Extract the (x, y) coordinate from the center of the cell holding the provided text.  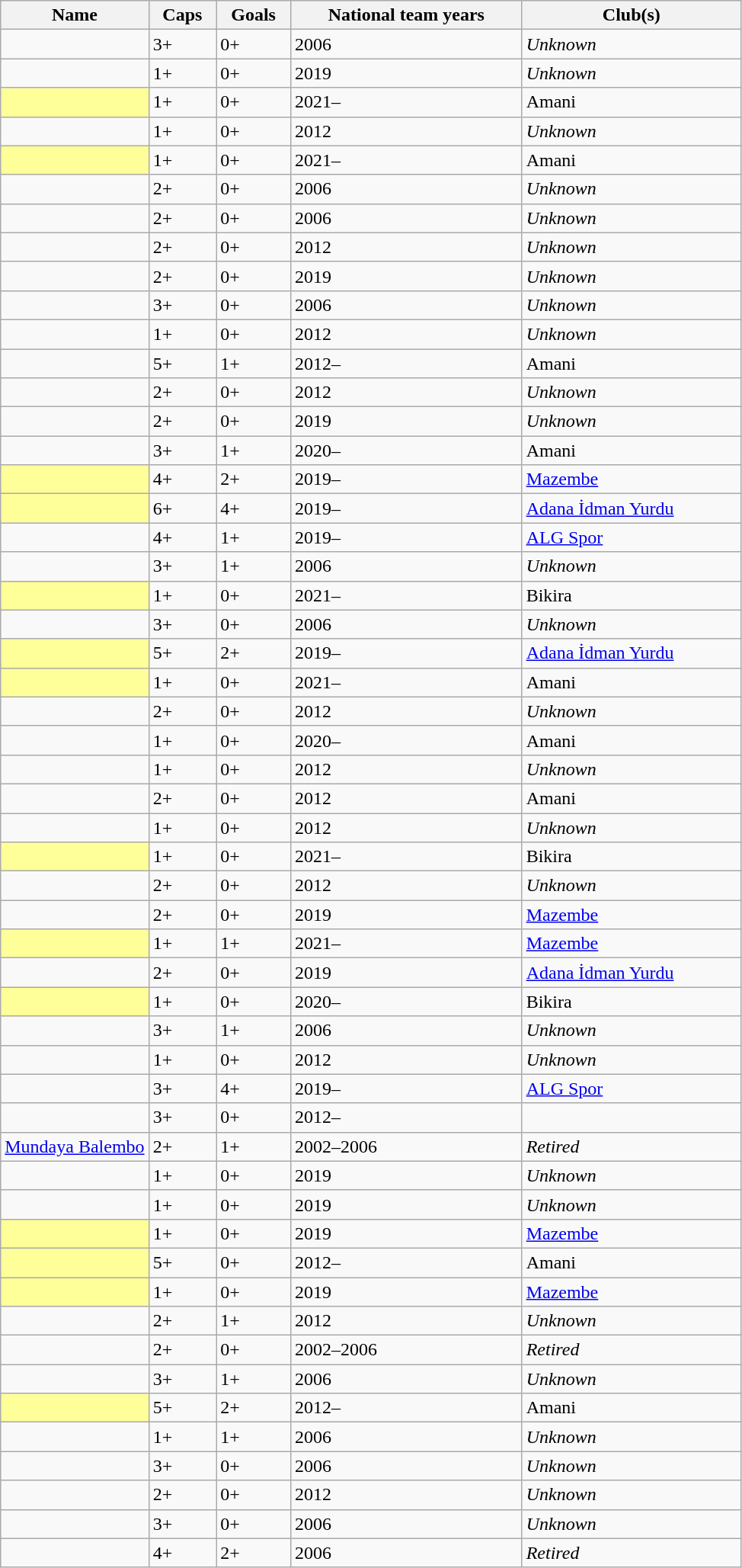
Goals (254, 15)
Caps (183, 15)
Name (75, 15)
6+ (183, 508)
National team years (407, 15)
Club(s) (631, 15)
Mundaya Balembo (75, 1146)
